Locate the cell with the specified text and output its [X, Y] center coordinate. 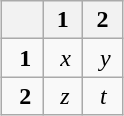
t [103, 96]
x [63, 58]
z [63, 96]
y [103, 58]
